Return the [x, y] coordinate for the center point of the cell that contains the specified text.  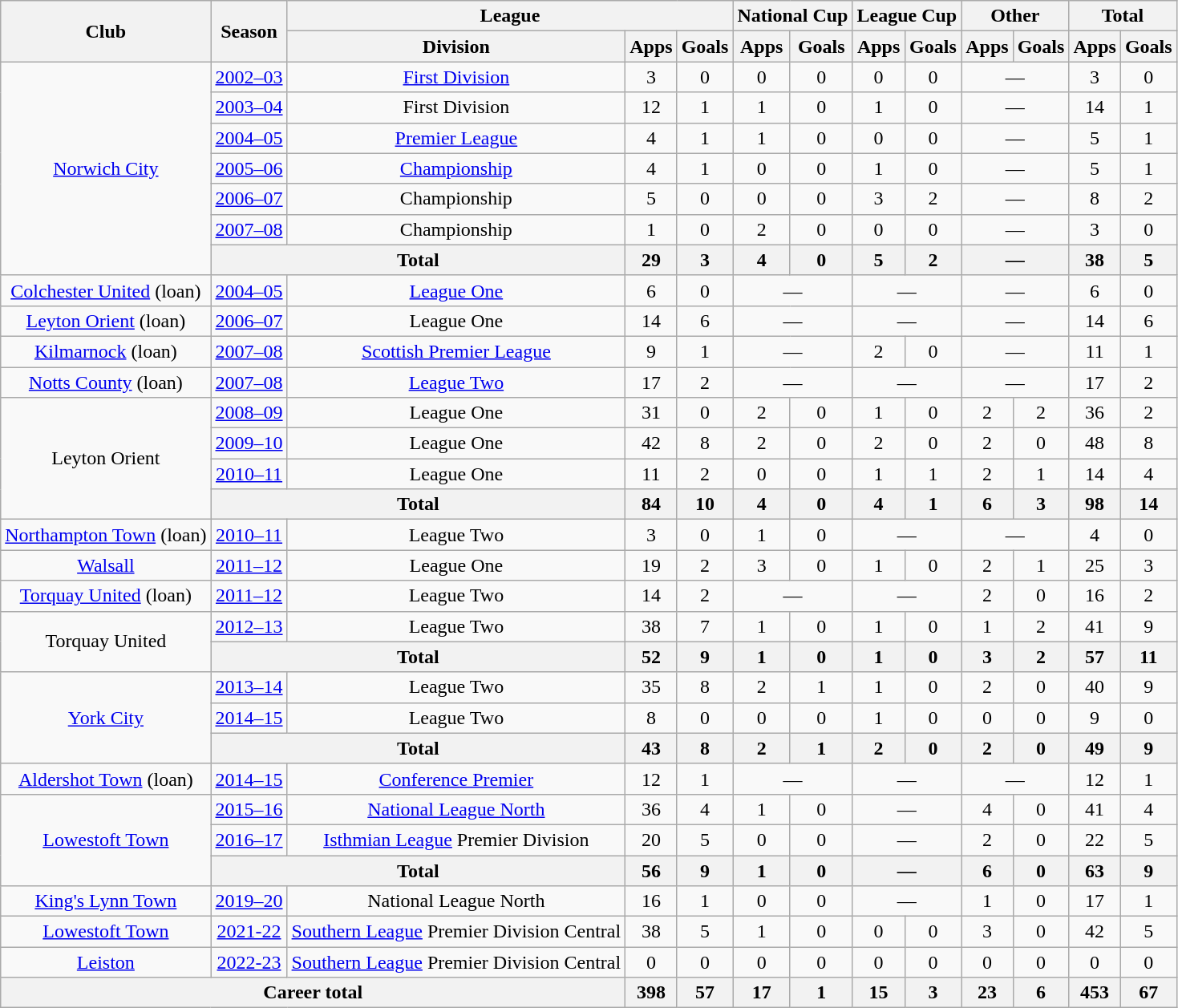
King's Lynn Town [106, 901]
Division [456, 47]
Norwich City [106, 168]
Club [106, 31]
Northampton Town (loan) [106, 535]
Walsall [106, 565]
2019–20 [249, 901]
League [510, 16]
Leyton Orient [106, 459]
35 [651, 687]
31 [651, 413]
2002–03 [249, 77]
Kilmarnock (loan) [106, 351]
2021-22 [249, 932]
15 [879, 993]
29 [651, 260]
2015–16 [249, 809]
Leiston [106, 962]
63 [1095, 870]
Torquay United [106, 642]
League Cup [907, 16]
98 [1095, 504]
43 [651, 748]
2022-23 [249, 962]
7 [705, 626]
Leyton Orient (loan) [106, 321]
2008–09 [249, 413]
23 [987, 993]
22 [1095, 840]
2013–14 [249, 687]
48 [1095, 443]
52 [651, 657]
453 [1095, 993]
40 [1095, 687]
Scottish Premier League [456, 351]
York City [106, 718]
84 [651, 504]
2012–13 [249, 626]
10 [705, 504]
National Cup [792, 16]
2009–10 [249, 443]
2003–04 [249, 107]
Aldershot Town (loan) [106, 779]
2016–17 [249, 840]
Torquay United (loan) [106, 596]
Isthmian League Premier Division [456, 840]
Season [249, 31]
Career total [313, 993]
56 [651, 870]
398 [651, 993]
25 [1095, 565]
19 [651, 565]
49 [1095, 748]
Conference Premier [456, 779]
20 [651, 840]
Colchester United (loan) [106, 290]
Notts County (loan) [106, 383]
Other [1015, 16]
Premier League [456, 138]
67 [1148, 993]
2005–06 [249, 168]
